Provide the [X, Y] coordinate of the cell's center where the given text is located.  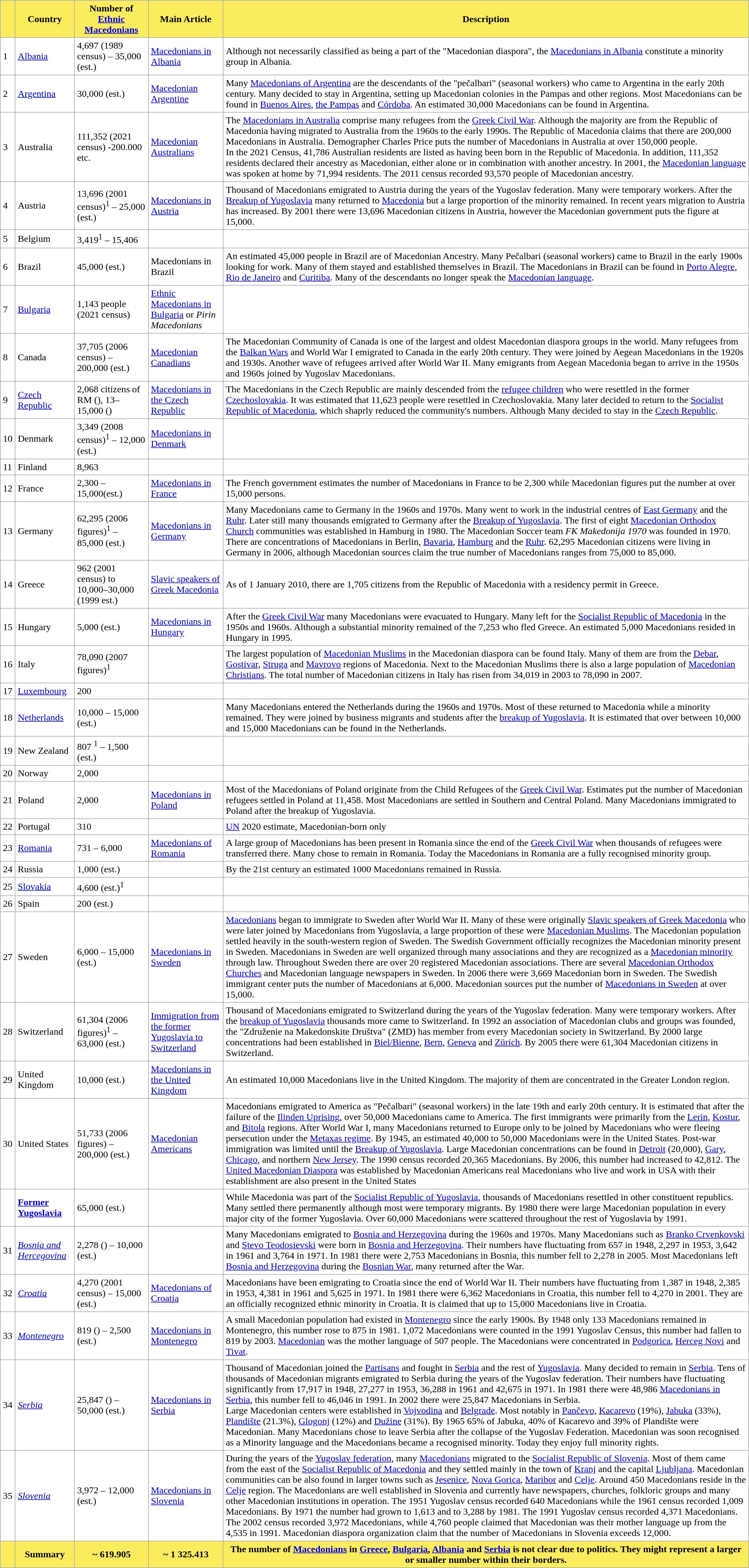
Bulgaria [45, 310]
Slavic speakers of Greek Macedonia [186, 584]
10,000 (est.) [111, 1080]
45,000 (est.) [111, 267]
United States [45, 1144]
UN 2020 estimate, Macedonian-born only [486, 826]
32 [8, 1293]
9 [8, 400]
Montenegro [45, 1336]
3,4191 – 15,406 [111, 239]
Former Yugoslavia [45, 1208]
26 [8, 904]
Bosnia and Hercegovina [45, 1251]
1,143 people (2021 census) [111, 310]
13,696 (2001 census)1 – 25,000 (est.) [111, 206]
8 [8, 358]
51,733 (2006 figures) – 200,000 (est.) [111, 1144]
28 [8, 1032]
37,705 (2006 census) – 200,000 (est.) [111, 358]
Switzerland [45, 1032]
2 [8, 94]
Slovakia [45, 887]
13 [8, 531]
Macedonians in Germany [186, 531]
Finland [45, 467]
34 [8, 1405]
23 [8, 848]
Russia [45, 869]
Luxembourg [45, 691]
25 [8, 887]
Belgium [45, 239]
5,000 (est.) [111, 627]
30,000 (est.) [111, 94]
29 [8, 1080]
Although not necessarily classified as being a part of the "Macedonian diaspora", the Macedonians in Albania constitute a minority group in Albania. [486, 56]
Germany [45, 531]
Denmark [45, 439]
As of 1 January 2010, there are 1,705 citizens from the Republic of Macedonia with a residency permit in Greece. [486, 584]
962 (2001 census) to 10,000–30,000 (1999 est.) [111, 584]
62,295 (2006 figures)1 – 85,000 (est.) [111, 531]
20 [8, 773]
Netherlands [45, 717]
Hungary [45, 627]
~ 619.905 [111, 1555]
Norway [45, 773]
14 [8, 584]
4 [8, 206]
Spain [45, 904]
10 [8, 439]
200 [111, 691]
Macedonians in Austria [186, 206]
Macedonians in Albania [186, 56]
18 [8, 717]
Macedonian Americans [186, 1144]
78,090 (2007 figures)1 [111, 664]
16 [8, 664]
1,000 (est.) [111, 869]
15 [8, 627]
Austria [45, 206]
Sweden [45, 957]
33 [8, 1336]
807 1 – 1,500 (est.) [111, 751]
2,300 – 15,000(est.) [111, 488]
Macedonians in Serbia [186, 1405]
2,278 () – 10,000 (est.) [111, 1251]
Canada [45, 358]
6 [8, 267]
310 [111, 826]
17 [8, 691]
61,304 (2006 figures)1 – 63,000 (est.) [111, 1032]
Macedonians in the Czech Republic [186, 400]
4,270 (2001 census) – 15,000 (est.) [111, 1293]
27 [8, 957]
Poland [45, 800]
Main Article [186, 19]
Macedonians of Croatia [186, 1293]
Immigration from the former Yugoslavia to Switzerland [186, 1032]
~ 1 325.413 [186, 1555]
4,697 (1989 census) – 35,000 (est.) [111, 56]
Slovenia [45, 1496]
11 [8, 467]
65,000 (est.) [111, 1208]
Macedonians in Montenegro [186, 1336]
France [45, 488]
Number of Ethnic Macedonians [111, 19]
7 [8, 310]
Portugal [45, 826]
Macedonian Canadians [186, 358]
New Zealand [45, 751]
31 [8, 1251]
Argentina [45, 94]
4,600 (est.)1 [111, 887]
12 [8, 488]
Macedonians in Denmark [186, 439]
Description [486, 19]
United Kingdom [45, 1080]
Albania [45, 56]
819 () – 2,500 (est.) [111, 1336]
Macedonians of Romania [186, 848]
Serbia [45, 1405]
6,000 – 15,000 (est.) [111, 957]
35 [8, 1496]
Macedonians in Brazil [186, 267]
22 [8, 826]
24 [8, 869]
Country [45, 19]
Macedonians in Poland [186, 800]
Macedonians in Slovenia [186, 1496]
3,972 – 12,000 (est.) [111, 1496]
Ethnic Macedonians in Bulgaria or Pirin Macedonians [186, 310]
Czech Republic [45, 400]
Australia [45, 147]
Croatia [45, 1293]
Macedonians in the United Kingdom [186, 1080]
3 [8, 147]
30 [8, 1144]
25,847 () – 50,000 (est.) [111, 1405]
Greece [45, 584]
3,349 (2008 census)1 – 12,000 (est.) [111, 439]
19 [8, 751]
2,068 citizens of RM (), 13–15,000 () [111, 400]
Italy [45, 664]
Brazil [45, 267]
Macedonians in Sweden [186, 957]
Macedonian Argentine [186, 94]
111,352 (2021 census) -200.000 etc. [111, 147]
200 (est.) [111, 904]
Macedonians in France [186, 488]
5 [8, 239]
Macedonians in Hungary [186, 627]
An estimated 10,000 Macedonians live in the United Kingdom. The majority of them are concentrated in the Greater London region. [486, 1080]
10,000 – 15,000 (est.) [111, 717]
731 – 6,000 [111, 848]
By the 21st century an estimated 1000 Macedonians remained in Russia. [486, 869]
Macedonian Australians [186, 147]
The French government estimates the number of Macedonians in France to be 2,300 while Macedonian figures put the number at over 15,000 persons. [486, 488]
Summary [45, 1555]
21 [8, 800]
1 [8, 56]
8,963 [111, 467]
Romania [45, 848]
